Locate the cell with the specified text and output its [X, Y] center coordinate. 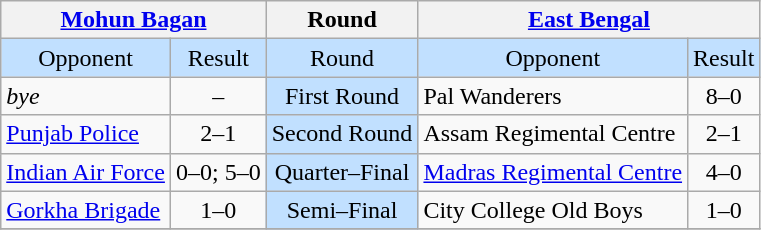
– [218, 96]
Gorkha Brigade [86, 210]
Punjab Police [86, 134]
Assam Regimental Centre [553, 134]
Madras Regimental Centre [553, 172]
8–0 [724, 96]
Semi–Final [342, 210]
0–0; 5–0 [218, 172]
East Bengal [589, 20]
Second Round [342, 134]
Pal Wanderers [553, 96]
Mohun Bagan [134, 20]
City College Old Boys [553, 210]
Indian Air Force [86, 172]
Quarter–Final [342, 172]
4–0 [724, 172]
First Round [342, 96]
bye [86, 96]
